Output the (x, y) coordinate of the center of the cell containing the given text.  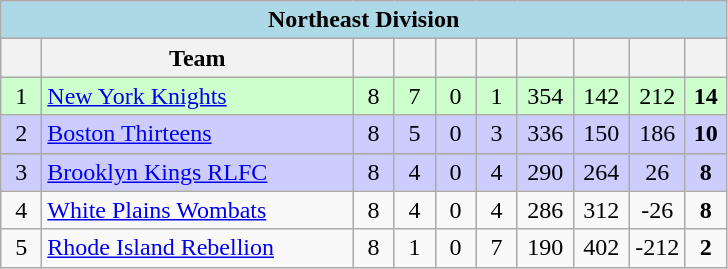
Rhode Island Rebellion (198, 248)
142 (601, 96)
-212 (657, 248)
336 (545, 134)
312 (601, 210)
-26 (657, 210)
402 (601, 248)
212 (657, 96)
14 (706, 96)
286 (545, 210)
26 (657, 172)
186 (657, 134)
290 (545, 172)
Boston Thirteens (198, 134)
Team (198, 58)
264 (601, 172)
Northeast Division (364, 20)
354 (545, 96)
Brooklyn Kings RLFC (198, 172)
190 (545, 248)
White Plains Wombats (198, 210)
150 (601, 134)
10 (706, 134)
New York Knights (198, 96)
